Return [X, Y] of the center of cell containing provided text 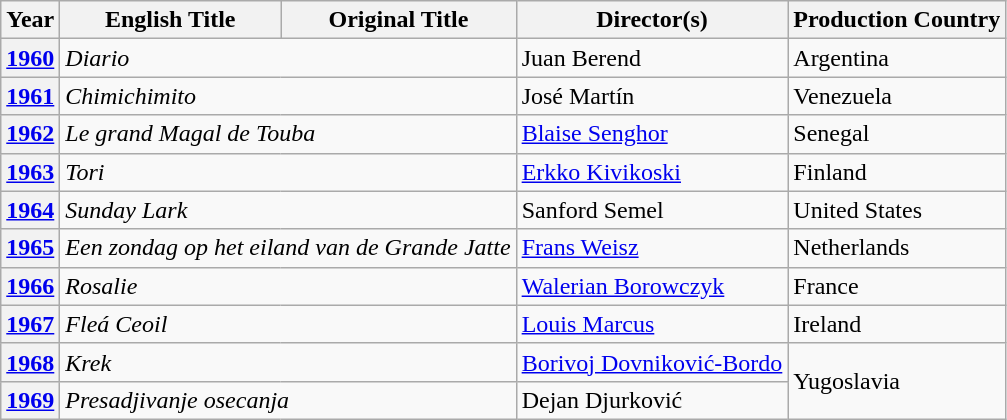
Borivoj Dovniković-Bordo [652, 362]
Fleá Ceoil [288, 324]
Chimichimito [288, 96]
Yugoslavia [897, 381]
Ireland [897, 324]
Erkko Kivikoski [652, 172]
Blaise Senghor [652, 134]
1966 [30, 286]
1968 [30, 362]
Netherlands [897, 248]
Original Title [398, 20]
France [897, 286]
1961 [30, 96]
Diario [288, 58]
Rosalie [288, 286]
1962 [30, 134]
Juan Berend [652, 58]
Director(s) [652, 20]
English Title [170, 20]
1960 [30, 58]
Louis Marcus [652, 324]
Venezuela [897, 96]
Een zondag op het eiland van de Grande Jatte [288, 248]
Sunday Lark [288, 210]
Krek [288, 362]
Frans Weisz [652, 248]
Le grand Magal de Touba [288, 134]
1967 [30, 324]
Production Country [897, 20]
1963 [30, 172]
José Martín [652, 96]
Dejan Djurković [652, 400]
Argentina [897, 58]
Tori [288, 172]
Year [30, 20]
United States [897, 210]
1965 [30, 248]
Walerian Borowczyk [652, 286]
1964 [30, 210]
Finland [897, 172]
1969 [30, 400]
Sanford Semel [652, 210]
Presadjivanje osecanja [288, 400]
Senegal [897, 134]
